From the cell containing the given text, extract its center point as (X, Y) coordinate. 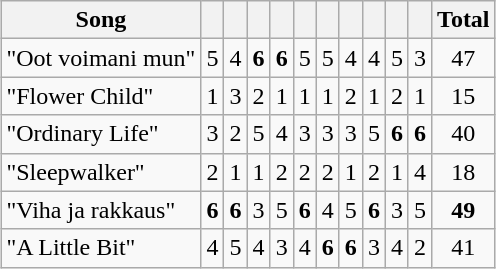
Total (464, 20)
47 (464, 58)
"Oot voimani mun" (101, 58)
"Sleepwalker" (101, 172)
18 (464, 172)
49 (464, 210)
"Viha ja rakkaus" (101, 210)
Song (101, 20)
"Flower Child" (101, 96)
15 (464, 96)
41 (464, 248)
"A Little Bit" (101, 248)
40 (464, 134)
"Ordinary Life" (101, 134)
